For the text-containing cell, return its midpoint in (X, Y) coordinate format. 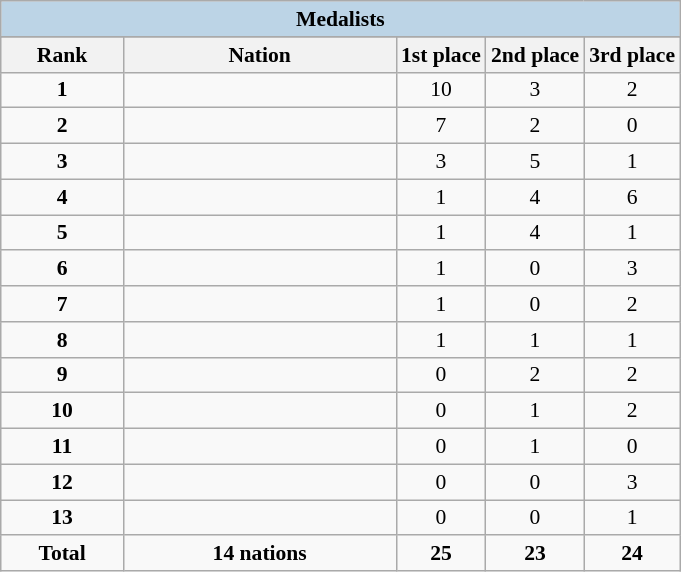
3rd place (632, 55)
2nd place (535, 55)
13 (62, 518)
Nation (260, 55)
12 (62, 482)
25 (441, 554)
9 (62, 375)
Rank (62, 55)
8 (62, 340)
14 nations (260, 554)
Medalists (340, 19)
1st place (441, 55)
Total (62, 554)
11 (62, 447)
24 (632, 554)
23 (535, 554)
